Find where the given text appears and provide that cell's center as [X, Y] coordinate. 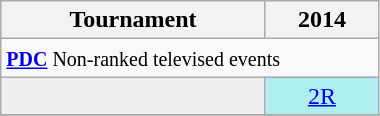
PDC Non-ranked televised events [190, 58]
Tournament [134, 20]
2R [322, 96]
2014 [322, 20]
